Output the (x, y) coordinate of the center of the cell containing the given text.  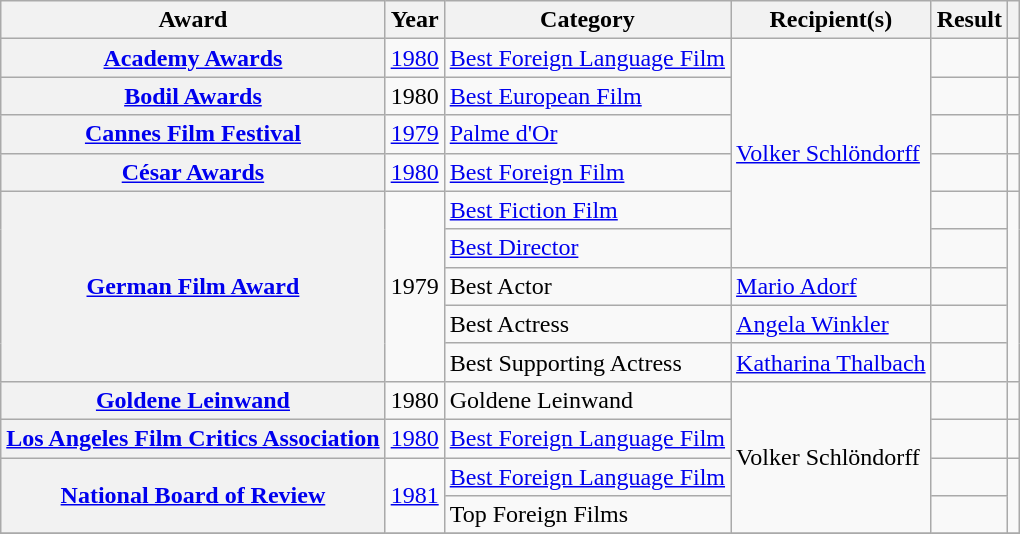
Recipient(s) (832, 20)
Category (587, 20)
Best European Film (587, 96)
Palme d'Or (587, 134)
Bodil Awards (193, 96)
Los Angeles Film Critics Association (193, 438)
Best Fiction Film (587, 210)
Year (414, 20)
Best Actor (587, 286)
National Board of Review (193, 496)
Katharina Thalbach (832, 362)
Mario Adorf (832, 286)
Result (969, 20)
Top Foreign Films (587, 515)
Best Foreign Film (587, 172)
1981 (414, 496)
Academy Awards (193, 58)
Award (193, 20)
Best Actress (587, 324)
Angela Winkler (832, 324)
César Awards (193, 172)
Cannes Film Festival (193, 134)
Best Director (587, 248)
German Film Award (193, 286)
Best Supporting Actress (587, 362)
